Determine the [x, y] coordinate at the center of the cell enclosing the given text.  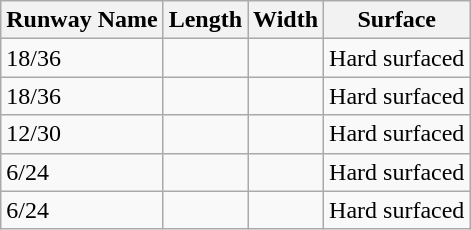
Runway Name [82, 20]
Length [205, 20]
Surface [397, 20]
12/30 [82, 134]
Width [286, 20]
